Provide the [x, y] coordinate of the cell's center where the given text is located.  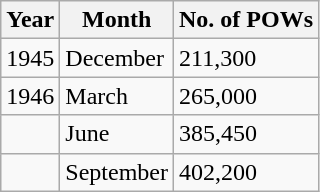
211,300 [246, 58]
265,000 [246, 96]
March [117, 96]
September [117, 172]
Month [117, 20]
June [117, 134]
Year [30, 20]
1945 [30, 58]
402,200 [246, 172]
No. of POWs [246, 20]
385,450 [246, 134]
December [117, 58]
1946 [30, 96]
